Pinpoint the cell where the given text exists, returning its [x, y] midpoint coordinate. 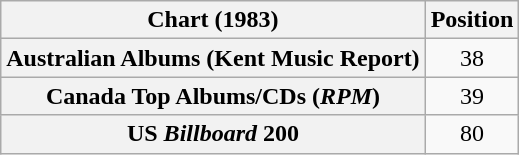
Chart (1983) [213, 20]
US Billboard 200 [213, 134]
39 [472, 96]
38 [472, 58]
Canada Top Albums/CDs (RPM) [213, 96]
Position [472, 20]
Australian Albums (Kent Music Report) [213, 58]
80 [472, 134]
